Locate the cell with the specified text and output its (X, Y) center coordinate. 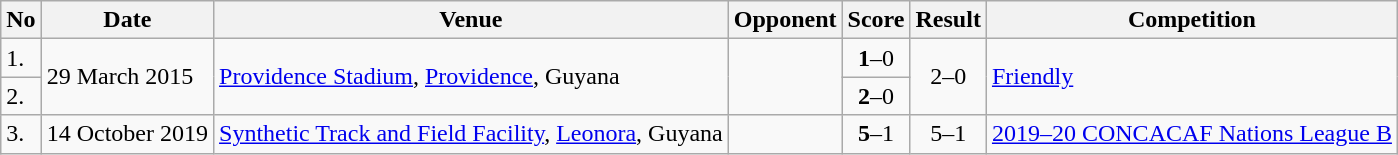
Score (876, 20)
29 March 2015 (127, 77)
Date (127, 20)
Providence Stadium, Providence, Guyana (472, 77)
Venue (472, 20)
14 October 2019 (127, 134)
3. (21, 134)
Synthetic Track and Field Facility, Leonora, Guyana (472, 134)
2. (21, 96)
Competition (1192, 20)
Result (948, 20)
No (21, 20)
2019–20 CONCACAF Nations League B (1192, 134)
1. (21, 58)
Friendly (1192, 77)
Opponent (785, 20)
1–0 (876, 58)
